Pinpoint the cell where the given text exists, returning its (X, Y) midpoint coordinate. 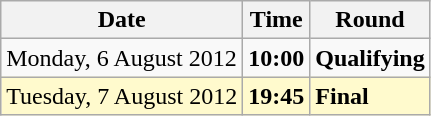
Tuesday, 7 August 2012 (122, 96)
Date (122, 20)
Time (276, 20)
19:45 (276, 96)
Qualifying (370, 58)
Final (370, 96)
10:00 (276, 58)
Monday, 6 August 2012 (122, 58)
Round (370, 20)
